Capture the cell that displays the provided text and extract its [x, y] central coordinate. 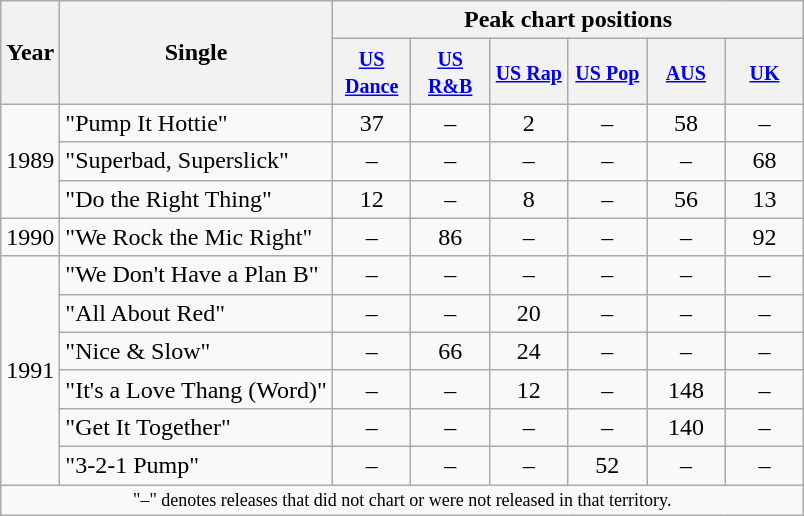
"Nice & Slow" [196, 351]
Peak chart positions [568, 20]
37 [372, 123]
"Do the Right Thing" [196, 199]
UK [764, 72]
"3-2-1 Pump" [196, 465]
"Get It Together" [196, 427]
Year [30, 52]
52 [608, 465]
1991 [30, 370]
8 [528, 199]
92 [764, 237]
US Pop [608, 72]
86 [450, 237]
24 [528, 351]
AUS [686, 72]
13 [764, 199]
US Rap [528, 72]
68 [764, 161]
US Dance [372, 72]
140 [686, 427]
US R&B [450, 72]
"Superbad, Superslick" [196, 161]
Single [196, 52]
56 [686, 199]
1989 [30, 161]
66 [450, 351]
58 [686, 123]
2 [528, 123]
"Pump It Hottie" [196, 123]
20 [528, 313]
"All About Red" [196, 313]
"–" denotes releases that did not chart or were not released in that territory. [402, 500]
"It's a Love Thang (Word)" [196, 389]
"We Don't Have a Plan B" [196, 275]
1990 [30, 237]
148 [686, 389]
"We Rock the Mic Right" [196, 237]
